Output the (X, Y) coordinate of the center of the cell containing the given text.  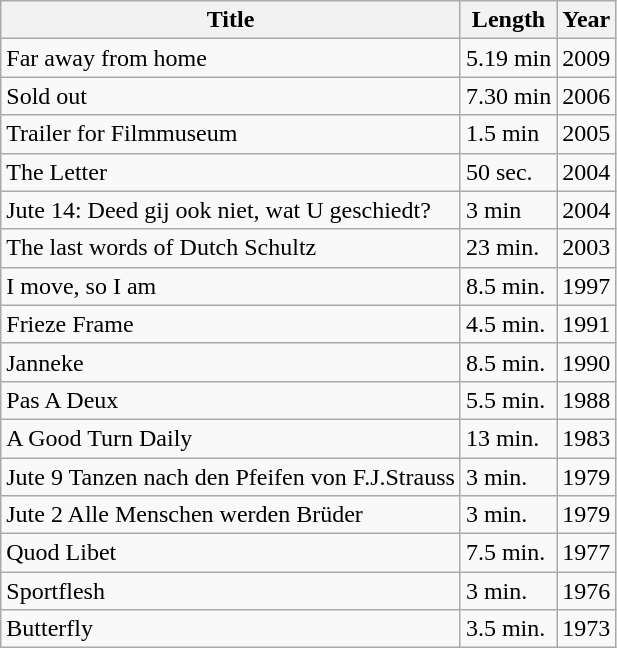
2009 (586, 58)
5.5 min. (508, 400)
1.5 min (508, 134)
Trailer for Filmmuseum (231, 134)
1976 (586, 591)
1988 (586, 400)
1997 (586, 286)
7.30 min (508, 96)
Frieze Frame (231, 324)
Title (231, 20)
5.19 min (508, 58)
Jute 9 Tanzen nach den Pfeifen von F.J.Strauss (231, 477)
Length (508, 20)
13 min. (508, 438)
Quod Libet (231, 553)
7.5 min. (508, 553)
2005 (586, 134)
1973 (586, 629)
A Good Turn Daily (231, 438)
4.5 min. (508, 324)
Year (586, 20)
Jute 14: Deed gij ook niet, wat U geschiedt? (231, 210)
23 min. (508, 248)
1990 (586, 362)
I move, so I am (231, 286)
Janneke (231, 362)
Pas A Deux (231, 400)
Sold out (231, 96)
1977 (586, 553)
1983 (586, 438)
2006 (586, 96)
50 sec. (508, 172)
1991 (586, 324)
Butterfly (231, 629)
3 min (508, 210)
The Letter (231, 172)
Jute 2 Alle Menschen werden Brüder (231, 515)
Sportflesh (231, 591)
3.5 min. (508, 629)
The last words of Dutch Schultz (231, 248)
Far away from home (231, 58)
2003 (586, 248)
